For the text-containing cell, return its midpoint in (X, Y) coordinate format. 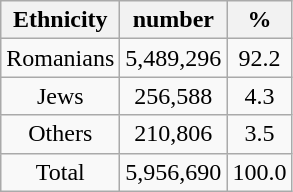
92.2 (260, 58)
Ethnicity (60, 20)
3.5 (260, 134)
256,588 (174, 96)
Others (60, 134)
Total (60, 172)
100.0 (260, 172)
Romanians (60, 58)
number (174, 20)
210,806 (174, 134)
5,956,690 (174, 172)
5,489,296 (174, 58)
% (260, 20)
4.3 (260, 96)
Jews (60, 96)
